From the cell containing the given text, extract its center point as (x, y) coordinate. 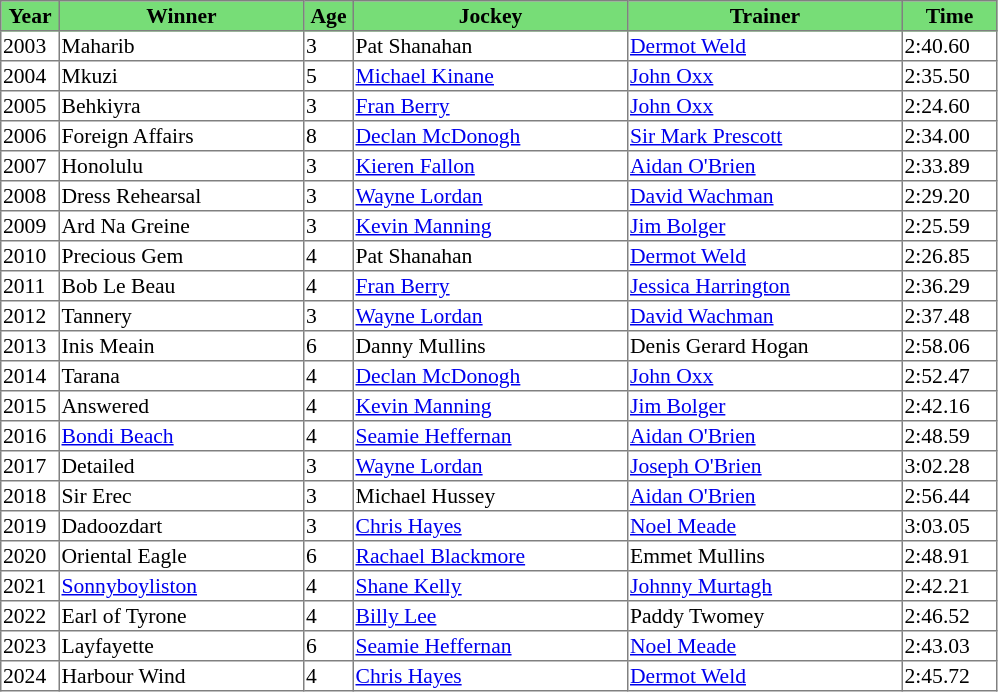
Mkuzi (181, 76)
2016 (30, 436)
Kieren Fallon (490, 166)
2018 (30, 496)
Layfayette (181, 646)
2:33.89 (949, 166)
2011 (30, 286)
Michael Hussey (490, 496)
2:48.91 (949, 556)
Detailed (181, 466)
Earl of Tyrone (181, 616)
2:46.52 (949, 616)
2006 (30, 136)
2:24.60 (949, 106)
2003 (30, 46)
Johnny Murtagh (765, 586)
Jessica Harrington (765, 286)
5 (329, 76)
2:29.20 (949, 196)
Age (329, 16)
Maharib (181, 46)
2012 (30, 316)
2013 (30, 346)
Dress Rehearsal (181, 196)
3:02.28 (949, 466)
2:42.21 (949, 586)
3:03.05 (949, 526)
2:40.60 (949, 46)
2:36.29 (949, 286)
2022 (30, 616)
Emmet Mullins (765, 556)
2:56.44 (949, 496)
Foreign Affairs (181, 136)
Dadoozdart (181, 526)
Bondi Beach (181, 436)
2020 (30, 556)
2005 (30, 106)
2:26.85 (949, 256)
Bob Le Beau (181, 286)
2:45.72 (949, 676)
Paddy Twomey (765, 616)
Sonnyboyliston (181, 586)
2:25.59 (949, 226)
Behkiyra (181, 106)
Denis Gerard Hogan (765, 346)
Trainer (765, 16)
2014 (30, 376)
2:42.16 (949, 406)
2:52.47 (949, 376)
Year (30, 16)
2:34.00 (949, 136)
2:43.03 (949, 646)
2:48.59 (949, 436)
2004 (30, 76)
2015 (30, 406)
Billy Lee (490, 616)
Ard Na Greine (181, 226)
2023 (30, 646)
Michael Kinane (490, 76)
Jockey (490, 16)
2010 (30, 256)
Time (949, 16)
2021 (30, 586)
2:37.48 (949, 316)
Rachael Blackmore (490, 556)
Harbour Wind (181, 676)
Shane Kelly (490, 586)
8 (329, 136)
2019 (30, 526)
2007 (30, 166)
Tarana (181, 376)
Precious Gem (181, 256)
2024 (30, 676)
Joseph O'Brien (765, 466)
Tannery (181, 316)
Sir Erec (181, 496)
Sir Mark Prescott (765, 136)
2017 (30, 466)
Inis Meain (181, 346)
2:58.06 (949, 346)
Honolulu (181, 166)
2008 (30, 196)
2009 (30, 226)
Answered (181, 406)
Danny Mullins (490, 346)
Oriental Eagle (181, 556)
2:35.50 (949, 76)
Winner (181, 16)
